Capture the cell that displays the provided text and extract its (X, Y) central coordinate. 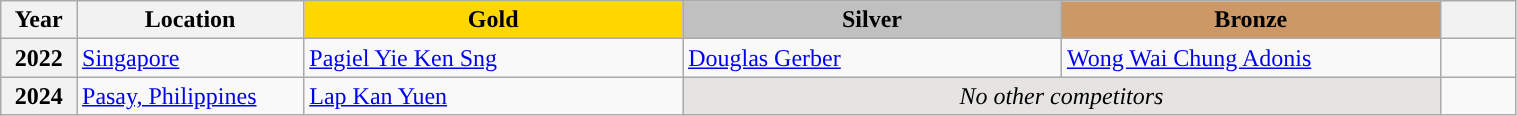
Lap Kan Yuen (494, 96)
Singapore (190, 58)
2024 (39, 96)
Silver (872, 20)
Douglas Gerber (872, 58)
No other competitors (1062, 96)
Gold (494, 20)
Bronze (1250, 20)
Pagiel Yie Ken Sng (494, 58)
Location (190, 20)
Pasay, Philippines (190, 96)
Wong Wai Chung Adonis (1250, 58)
Year (39, 20)
2022 (39, 58)
